Pinpoint the cell where the given text exists, returning its (x, y) midpoint coordinate. 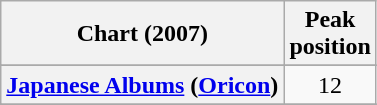
Chart (2007) (142, 34)
Japanese Albums (Oricon) (142, 85)
Peakposition (330, 34)
12 (330, 85)
